Determine the [x, y] coordinate at the center of the cell enclosing the given text.  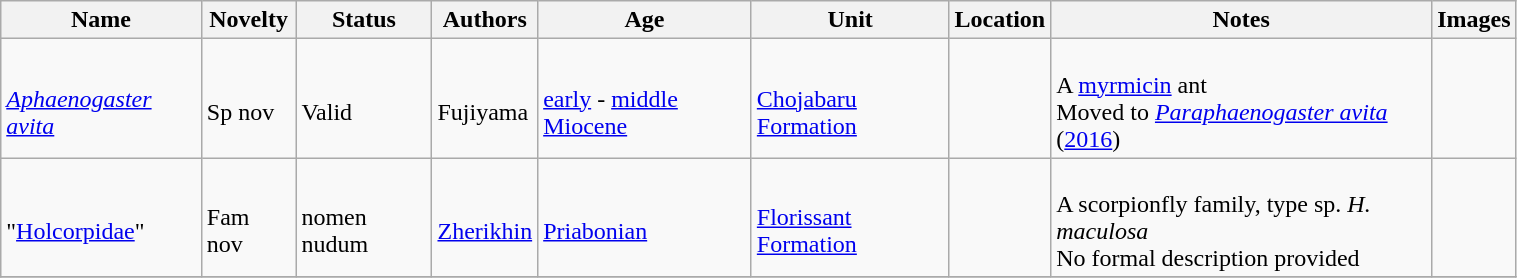
Images [1474, 20]
Status [364, 20]
Valid [364, 98]
A scorpionfly family, type sp. H. maculosa No formal description provided [1242, 218]
Name [102, 20]
Novelty [248, 20]
Fam nov [248, 218]
Zherikhin [485, 218]
nomen nudum [364, 218]
Priabonian [645, 218]
Chojabaru Formation [850, 98]
Location [1000, 20]
Unit [850, 20]
Notes [1242, 20]
Authors [485, 20]
"Holcorpidae" [102, 218]
A myrmicin ant Moved to Paraphaenogaster avita (2016) [1242, 98]
Age [645, 20]
Sp nov [248, 98]
Aphaenogaster avita [102, 98]
early - middle Miocene [645, 98]
Fujiyama [485, 98]
Florissant Formation [850, 218]
